Provide the (X, Y) coordinate of the cell's center where the given text is located.  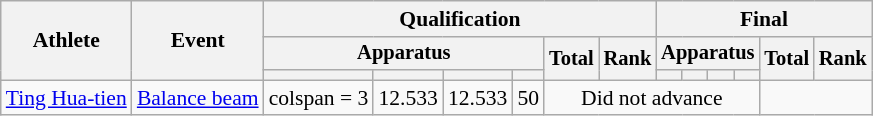
Balance beam (198, 98)
50 (528, 98)
Qualification (460, 19)
colspan = 3 (319, 98)
Did not advance (652, 98)
Ting Hua-tien (66, 98)
Athlete (66, 40)
Final (764, 19)
Event (198, 40)
